Provide the (x, y) coordinate of the cell's center where the given text is located.  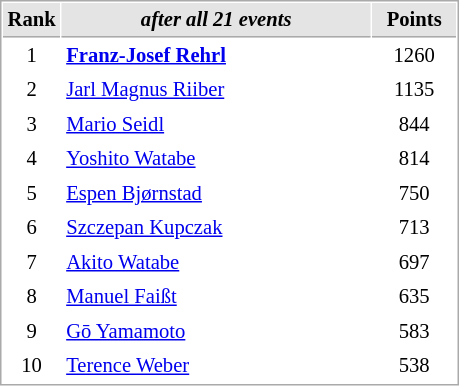
844 (414, 124)
6 (32, 228)
Szczepan Kupczak (216, 228)
after all 21 events (216, 20)
Points (414, 20)
Espen Bjørnstad (216, 194)
Akito Watabe (216, 262)
713 (414, 228)
5 (32, 194)
Terence Weber (216, 366)
Jarl Magnus Riiber (216, 90)
4 (32, 158)
Yoshito Watabe (216, 158)
Mario Seidl (216, 124)
10 (32, 366)
814 (414, 158)
7 (32, 262)
1260 (414, 56)
Rank (32, 20)
697 (414, 262)
1 (32, 56)
Gō Yamamoto (216, 332)
8 (32, 296)
750 (414, 194)
538 (414, 366)
1135 (414, 90)
635 (414, 296)
2 (32, 90)
Franz-Josef Rehrl (216, 56)
3 (32, 124)
9 (32, 332)
583 (414, 332)
Manuel Faißt (216, 296)
